Pinpoint the cell where the given text exists, returning its [x, y] midpoint coordinate. 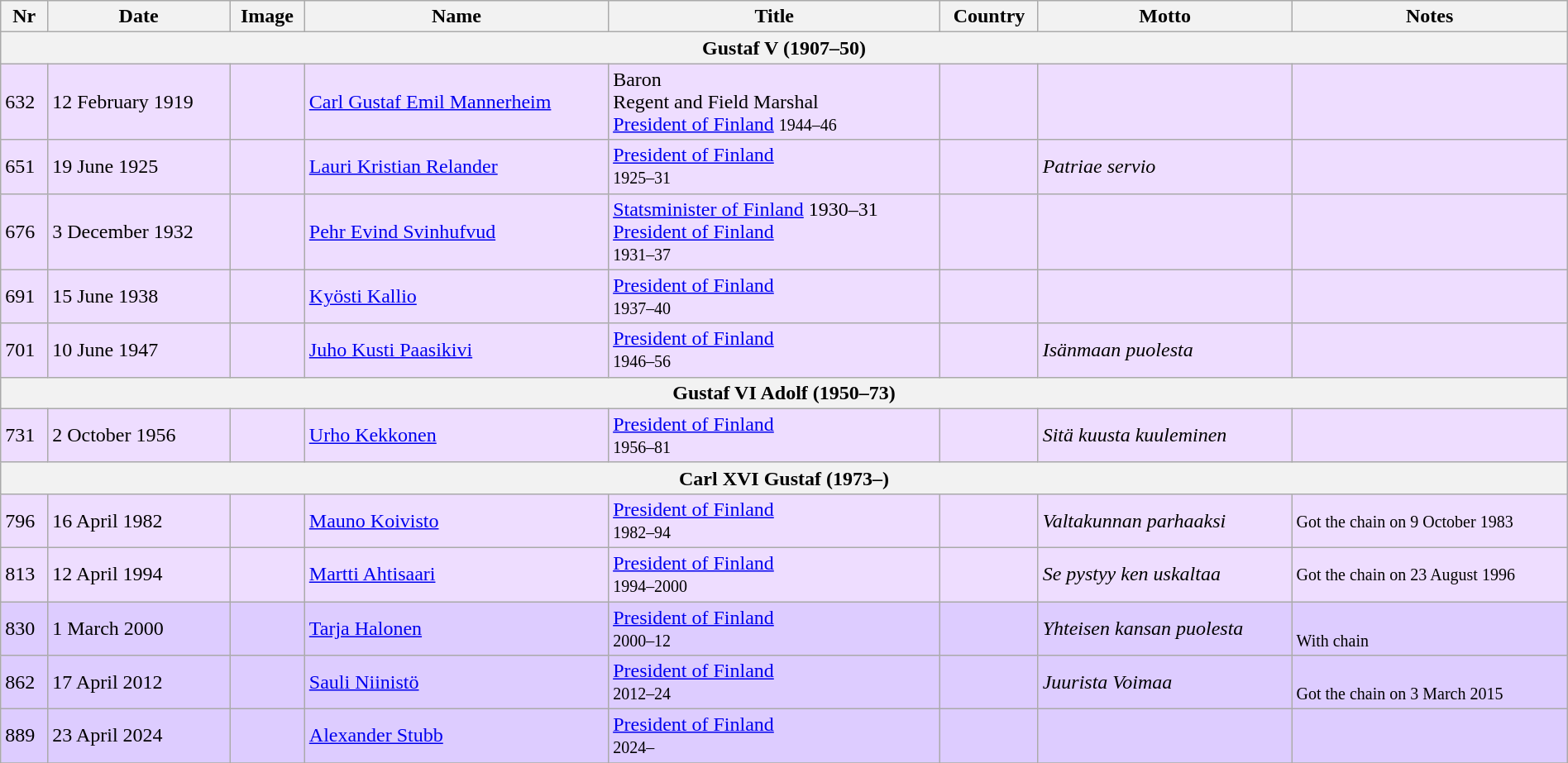
President of Finland 2024– [774, 736]
Motto [1164, 17]
Carl XVI Gustaf (1973–) [784, 478]
Sauli Niinistö [457, 683]
19 June 1925 [139, 167]
Image [268, 17]
889 [25, 736]
President of Finland2000–12 [774, 628]
16 April 1982 [139, 521]
Lauri Kristian Relander [457, 167]
President of Finland1994–2000 [774, 574]
Name [457, 17]
Tarja Halonen [457, 628]
Nr [25, 17]
Sitä kuusta kuuleminen [1164, 435]
Se pystyy ken uskaltaa [1164, 574]
Pehr Evind Svinhufvud [457, 231]
Alexander Stubb [457, 736]
BaronRegent and Field MarshalPresident of Finland 1944–46 [774, 102]
Kyösti Kallio [457, 296]
Got the chain on 9 October 1983 [1429, 521]
Martti Ahtisaari [457, 574]
Juho Kusti Paasikivi [457, 351]
With chain [1429, 628]
2 October 1956 [139, 435]
651 [25, 167]
President of Finland1982–94 [774, 521]
President of Finland 2012–24 [774, 683]
Yhteisen kansan puolesta [1164, 628]
Urho Kekkonen [457, 435]
Got the chain on 23 August 1996 [1429, 574]
701 [25, 351]
731 [25, 435]
676 [25, 231]
Notes [1429, 17]
President of Finland1946–56 [774, 351]
Gustaf VI Adolf (1950–73) [784, 393]
12 February 1919 [139, 102]
830 [25, 628]
3 December 1932 [139, 231]
23 April 2024 [139, 736]
15 June 1938 [139, 296]
796 [25, 521]
Valtakunnan parhaaksi [1164, 521]
President of Finland1956–81 [774, 435]
1 March 2000 [139, 628]
17 April 2012 [139, 683]
12 April 1994 [139, 574]
691 [25, 296]
Date [139, 17]
Patriae servio [1164, 167]
813 [25, 574]
Isänmaan puolesta [1164, 351]
Carl Gustaf Emil Mannerheim [457, 102]
President of Finland1925–31 [774, 167]
Mauno Koivisto [457, 521]
Country [989, 17]
632 [25, 102]
Statsminister of Finland 1930–31President of Finland1931–37 [774, 231]
President of Finland1937–40 [774, 296]
Got the chain on 3 March 2015 [1429, 683]
862 [25, 683]
Title [774, 17]
10 June 1947 [139, 351]
Juurista Voimaa [1164, 683]
Gustaf V (1907–50) [784, 48]
